Locate the cell with the specified text and output its (X, Y) center coordinate. 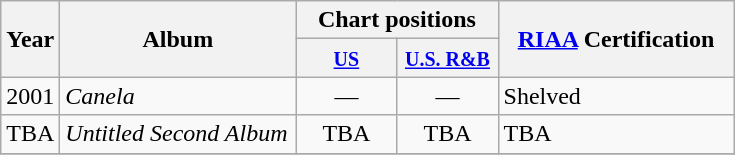
RIAA Certification (616, 39)
2001 (30, 96)
U.S. R&B (448, 58)
Album (178, 39)
Chart positions (397, 20)
Untitled Second Album (178, 134)
US (346, 58)
Shelved (616, 96)
Canela (178, 96)
Year (30, 39)
